Search for the cell housing the specified text and yield its [X, Y] center coordinate. 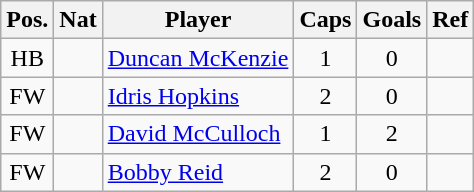
HB [28, 58]
Nat [78, 20]
Goals [392, 20]
Duncan McKenzie [198, 58]
Bobby Reid [198, 172]
Ref [450, 20]
Pos. [28, 20]
Player [198, 20]
Idris Hopkins [198, 96]
David McCulloch [198, 134]
Caps [326, 20]
